For the text-containing cell, return its midpoint in (x, y) coordinate format. 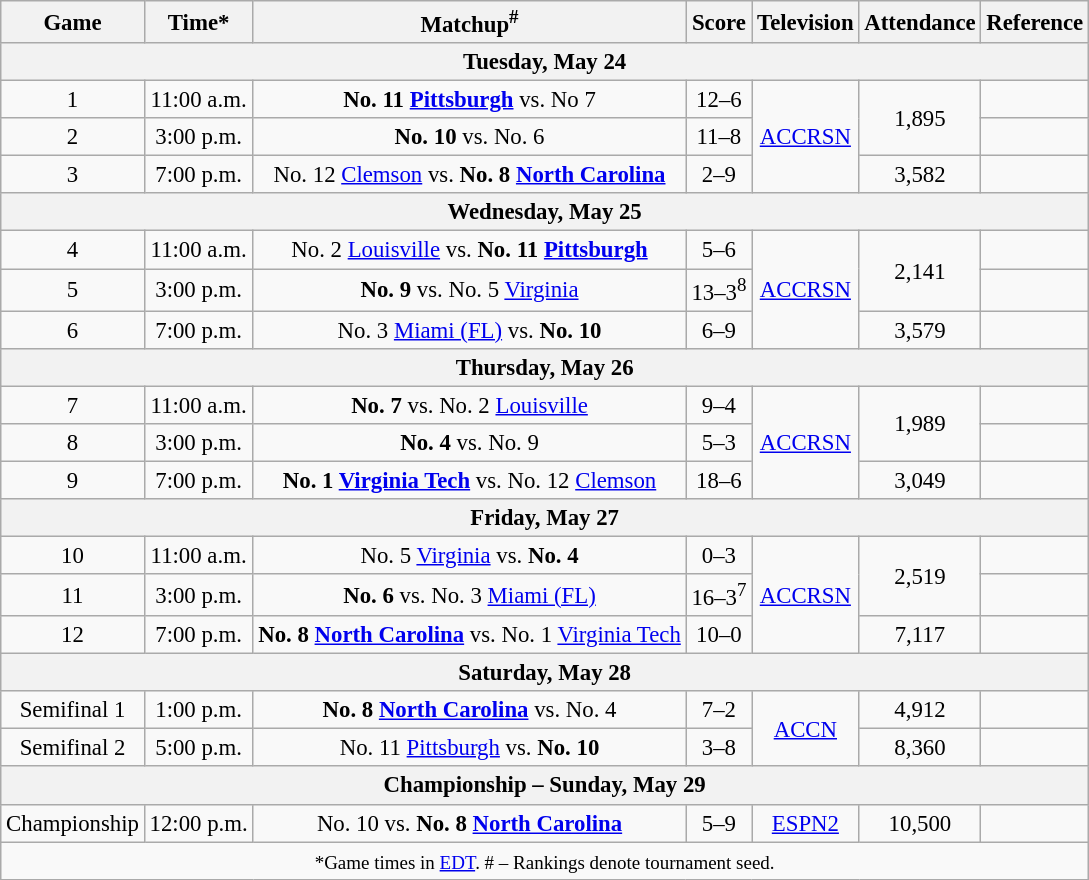
No. 3 Miami (FL) vs. No. 10 (470, 330)
2–9 (719, 175)
Friday, May 27 (545, 518)
4 (73, 250)
7 (73, 405)
1,989 (920, 424)
No. 5 Virginia vs. No. 4 (470, 555)
Championship – Sunday, May 29 (545, 786)
Television (806, 22)
ACCN (806, 728)
Score (719, 22)
10,500 (920, 823)
5:00 p.m. (198, 748)
Semifinal 1 (73, 710)
3,579 (920, 330)
5–3 (719, 443)
7,117 (920, 635)
5–6 (719, 250)
3–8 (719, 748)
2,519 (920, 576)
10–0 (719, 635)
Thursday, May 26 (545, 367)
No. 10 vs. No. 6 (470, 137)
8 (73, 443)
7–2 (719, 710)
No. 8 North Carolina vs. No. 1 Virginia Tech (470, 635)
4,912 (920, 710)
11–8 (719, 137)
Semifinal 2 (73, 748)
8,360 (920, 748)
3 (73, 175)
5–9 (719, 823)
12:00 p.m. (198, 823)
12 (73, 635)
2,141 (920, 271)
1 (73, 100)
ESPN2 (806, 823)
No. 12 Clemson vs. No. 8 North Carolina (470, 175)
No. 11 Pittsburgh vs. No 7 (470, 100)
No. 10 vs. No. 8 North Carolina (470, 823)
10 (73, 555)
6–9 (719, 330)
5 (73, 290)
3,049 (920, 480)
No. 4 vs. No. 9 (470, 443)
No. 9 vs. No. 5 Virginia (470, 290)
12–6 (719, 100)
Reference (1035, 22)
No. 8 North Carolina vs. No. 4 (470, 710)
11 (73, 595)
No. 1 Virginia Tech vs. No. 12 Clemson (470, 480)
Saturday, May 28 (545, 673)
No. 6 vs. No. 3 Miami (FL) (470, 595)
6 (73, 330)
3,582 (920, 175)
Tuesday, May 24 (545, 62)
0–3 (719, 555)
1:00 p.m. (198, 710)
1,895 (920, 118)
Wednesday, May 25 (545, 213)
Time* (198, 22)
9 (73, 480)
13–38 (719, 290)
2 (73, 137)
No. 11 Pittsburgh vs. No. 10 (470, 748)
18–6 (719, 480)
Matchup# (470, 22)
*Game times in EDT. # – Rankings denote tournament seed. (545, 861)
Attendance (920, 22)
9–4 (719, 405)
No. 7 vs. No. 2 Louisville (470, 405)
Championship (73, 823)
No. 2 Louisville vs. No. 11 Pittsburgh (470, 250)
16–37 (719, 595)
Game (73, 22)
